Return (X, Y) of the center of cell containing provided text 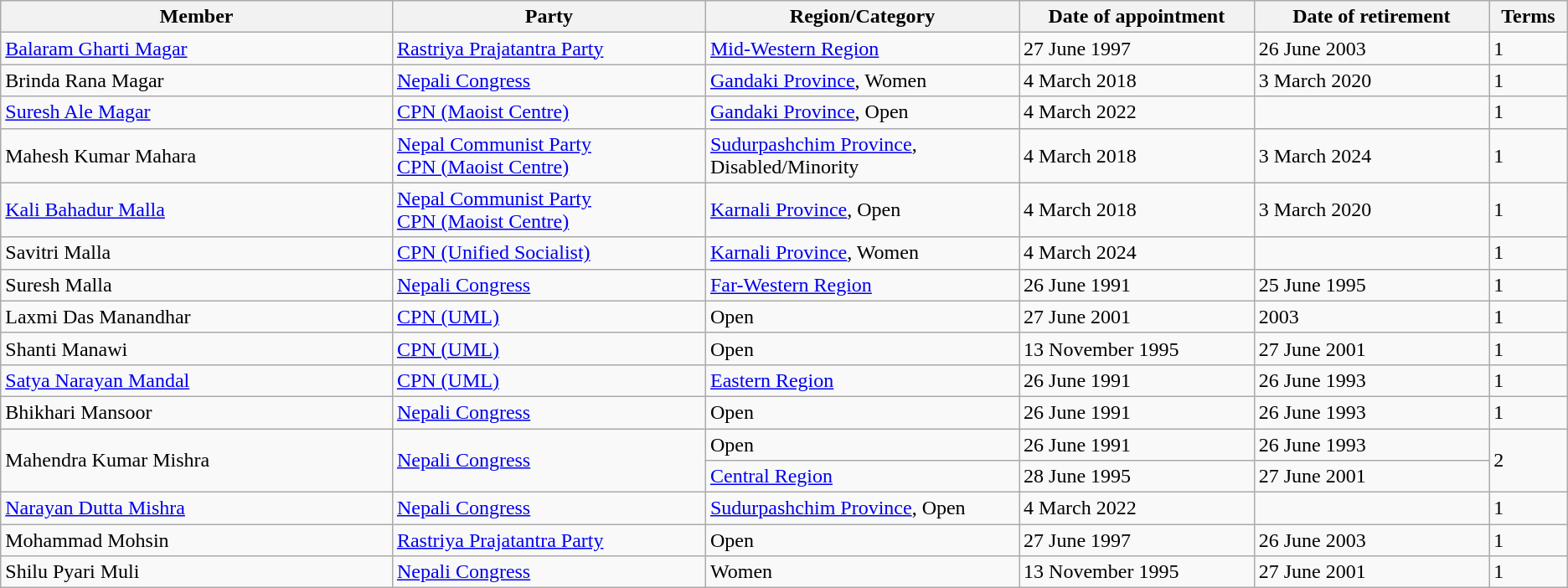
Women (862, 572)
Karnali Province, Open (862, 209)
Shilu Pyari Muli (197, 572)
Kali Bahadur Malla (197, 209)
Member (197, 17)
CPN (Maoist Centre) (549, 112)
Far-Western Region (862, 285)
4 March 2024 (1137, 253)
Terms (1529, 17)
Savitri Malla (197, 253)
2 (1529, 461)
Date of retirement (1372, 17)
Narayan Dutta Mishra (197, 508)
Mahesh Kumar Mahara (197, 156)
Sudurpashchim Province, Disabled/Minority (862, 156)
Brinda Rana Magar (197, 80)
Gandaki Province, Open (862, 112)
Karnali Province, Women (862, 253)
Mahendra Kumar Mishra (197, 461)
Bhikhari Mansoor (197, 412)
Suresh Ale Magar (197, 112)
28 June 1995 (1137, 477)
Sudurpashchim Province, Open (862, 508)
Central Region (862, 477)
Region/Category (862, 17)
Eastern Region (862, 380)
2003 (1372, 317)
Laxmi Das Manandhar (197, 317)
Gandaki Province, Women (862, 80)
Satya Narayan Mandal (197, 380)
Mohammad Mohsin (197, 540)
Mid-Western Region (862, 49)
3 March 2024 (1372, 156)
CPN (Unified Socialist) (549, 253)
Suresh Malla (197, 285)
Shanti Manawi (197, 348)
Party (549, 17)
25 June 1995 (1372, 285)
Balaram Gharti Magar (197, 49)
Date of appointment (1137, 17)
